Pinpoint the cell where the given text exists, returning its (x, y) midpoint coordinate. 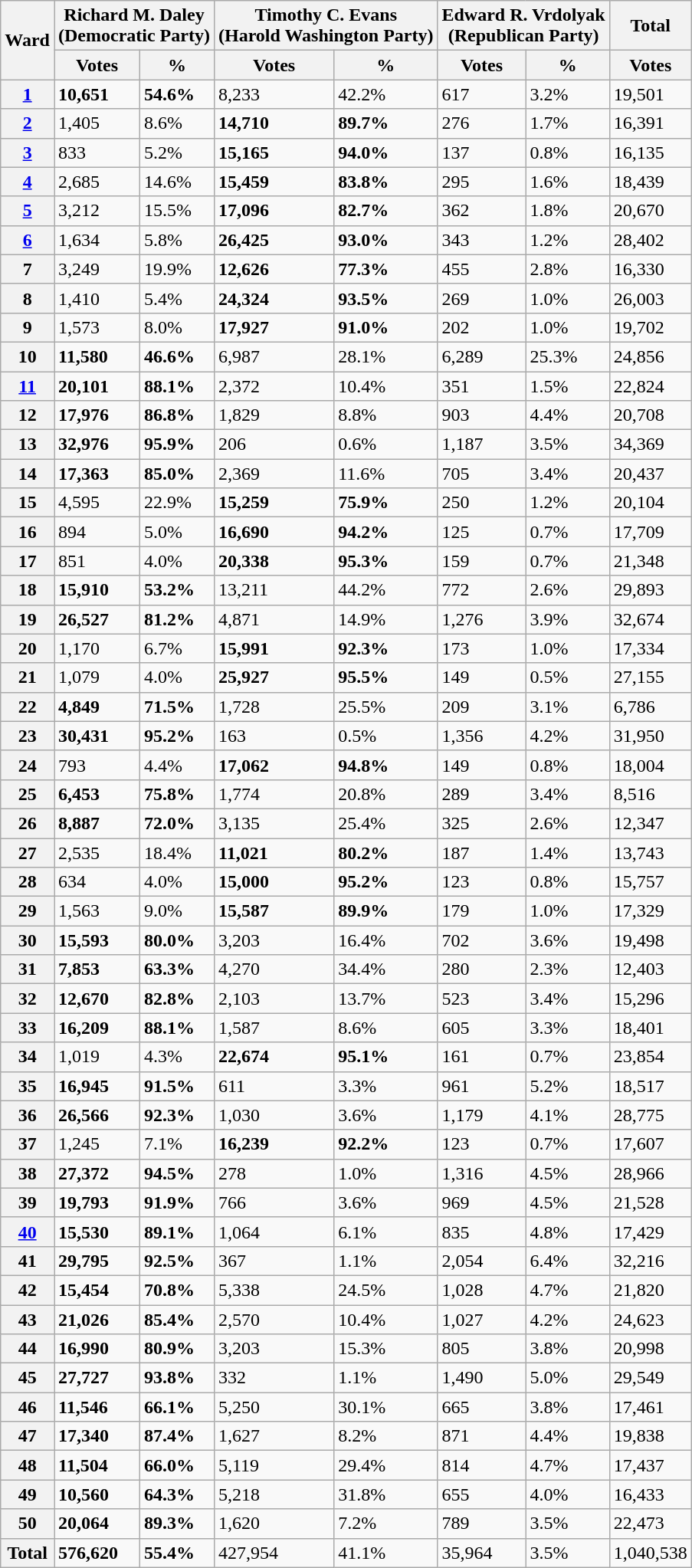
21,820 (650, 1290)
85.4% (178, 1319)
77.3% (386, 269)
961 (481, 1086)
20,101 (97, 385)
2,570 (274, 1319)
15.5% (178, 211)
93.0% (386, 240)
38 (28, 1173)
36 (28, 1115)
5.8% (178, 240)
32,674 (650, 619)
22,674 (274, 1057)
702 (481, 940)
95.9% (178, 444)
1,490 (481, 1378)
26,425 (274, 240)
13,211 (274, 590)
8,887 (97, 823)
91.0% (386, 327)
93.8% (178, 1378)
22,473 (650, 1524)
18,004 (650, 765)
17,329 (650, 911)
12,403 (650, 969)
179 (481, 911)
894 (97, 532)
24,856 (650, 356)
30 (28, 940)
2,369 (274, 474)
6,453 (97, 794)
289 (481, 794)
89.1% (178, 1232)
83.8% (386, 182)
187 (481, 853)
72.0% (178, 823)
49 (28, 1494)
32 (28, 999)
22,824 (650, 385)
7 (28, 269)
29 (28, 911)
7.2% (386, 1524)
15,757 (650, 882)
14,710 (274, 123)
92.5% (178, 1261)
28,966 (650, 1173)
26 (28, 823)
30,431 (97, 736)
362 (481, 211)
8.0% (178, 327)
206 (274, 444)
705 (481, 474)
269 (481, 298)
3,249 (97, 269)
15,587 (274, 911)
3.9% (567, 619)
5.4% (178, 298)
17,709 (650, 532)
35,964 (481, 1553)
13,743 (650, 853)
15,000 (274, 882)
13 (28, 444)
161 (481, 1057)
1,774 (274, 794)
17,976 (97, 415)
15,259 (274, 503)
29,893 (650, 590)
12 (28, 415)
31.8% (386, 1494)
5 (28, 211)
295 (481, 182)
Edward R. Vrdolyak(Republican Party) (523, 26)
969 (481, 1202)
793 (97, 765)
15,296 (650, 999)
34,369 (650, 444)
1.6% (567, 182)
82.7% (386, 211)
1.8% (567, 211)
50 (28, 1524)
17,607 (650, 1144)
772 (481, 590)
10,560 (97, 1494)
95.5% (386, 677)
1,027 (481, 1319)
91.5% (178, 1086)
75.9% (386, 503)
16,990 (97, 1349)
1,405 (97, 123)
22.9% (178, 503)
20 (28, 648)
20,998 (650, 1349)
617 (481, 94)
24,623 (650, 1319)
34.4% (386, 969)
8,233 (274, 94)
80.0% (178, 940)
4,270 (274, 969)
20,338 (274, 561)
28 (28, 882)
20,437 (650, 474)
5,250 (274, 1407)
1,829 (274, 415)
12,670 (97, 999)
21 (28, 677)
6,987 (274, 356)
6.7% (178, 648)
9.0% (178, 911)
91.9% (178, 1202)
15,593 (97, 940)
94.8% (386, 765)
17,340 (97, 1436)
1,040,538 (650, 1553)
16 (28, 532)
1,030 (274, 1115)
1,187 (481, 444)
16,690 (274, 532)
25,927 (274, 677)
11 (28, 385)
137 (481, 153)
31 (28, 969)
46.6% (178, 356)
332 (274, 1378)
16,239 (274, 1144)
89.7% (386, 123)
2,535 (97, 853)
9 (28, 327)
43 (28, 1319)
39 (28, 1202)
833 (97, 153)
4.3% (178, 1057)
1,563 (97, 911)
26,003 (650, 298)
276 (481, 123)
21,026 (97, 1319)
1,245 (97, 1144)
46 (28, 1407)
1,410 (97, 298)
21,528 (650, 1202)
17,334 (650, 648)
26,566 (97, 1115)
1,170 (97, 648)
37 (28, 1144)
202 (481, 327)
14.6% (178, 182)
1,634 (97, 240)
19,702 (650, 327)
611 (274, 1086)
94.0% (386, 153)
75.8% (178, 794)
3,135 (274, 823)
44.2% (386, 590)
1,627 (274, 1436)
4,871 (274, 619)
766 (274, 1202)
1,276 (481, 619)
11,504 (97, 1465)
17 (28, 561)
6 (28, 240)
2.8% (567, 269)
80.2% (386, 853)
27,727 (97, 1378)
93.5% (386, 298)
4,849 (97, 707)
19 (28, 619)
17,437 (650, 1465)
27,155 (650, 677)
47 (28, 1436)
634 (97, 882)
325 (481, 823)
19,501 (650, 94)
12,626 (274, 269)
814 (481, 1465)
209 (481, 707)
8 (28, 298)
94.5% (178, 1173)
28,775 (650, 1115)
33 (28, 1028)
3 (28, 153)
14.9% (386, 619)
1,079 (97, 677)
89.9% (386, 911)
1 (28, 94)
41 (28, 1261)
29,795 (97, 1261)
6.1% (386, 1232)
1.4% (567, 853)
789 (481, 1524)
15,165 (274, 153)
29.4% (386, 1465)
63.3% (178, 969)
1,316 (481, 1173)
15,459 (274, 182)
16.4% (386, 940)
3.1% (567, 707)
10,651 (97, 94)
5,119 (274, 1465)
20.8% (386, 794)
66.0% (178, 1465)
523 (481, 999)
2 (28, 123)
15,454 (97, 1290)
66.1% (178, 1407)
16,433 (650, 1494)
19,793 (97, 1202)
16,945 (97, 1086)
427,954 (274, 1553)
2.3% (567, 969)
1,064 (274, 1232)
351 (481, 385)
3,212 (97, 211)
42 (28, 1290)
159 (481, 561)
4.8% (567, 1232)
455 (481, 269)
3.2% (567, 94)
16,391 (650, 123)
11,021 (274, 853)
40 (28, 1232)
86.8% (178, 415)
11,580 (97, 356)
1.7% (567, 123)
21,348 (650, 561)
4.1% (567, 1115)
32,216 (650, 1261)
20,708 (650, 415)
12,347 (650, 823)
24 (28, 765)
8.2% (386, 1436)
23,854 (650, 1057)
42.2% (386, 94)
15 (28, 503)
19.9% (178, 269)
11.6% (386, 474)
173 (481, 648)
1,179 (481, 1115)
14 (28, 474)
6.4% (567, 1261)
45 (28, 1378)
Ward (28, 40)
25 (28, 794)
55.4% (178, 1553)
2,372 (274, 385)
8.8% (386, 415)
15,530 (97, 1232)
20,670 (650, 211)
25.5% (386, 707)
343 (481, 240)
35 (28, 1086)
367 (274, 1261)
19,838 (650, 1436)
80.9% (178, 1349)
20,064 (97, 1524)
16,135 (650, 153)
1,573 (97, 327)
7.1% (178, 1144)
41.1% (386, 1553)
15,910 (97, 590)
1,728 (274, 707)
835 (481, 1232)
16,209 (97, 1028)
64.3% (178, 1494)
605 (481, 1028)
11,546 (97, 1407)
2,054 (481, 1261)
17,363 (97, 474)
4,595 (97, 503)
1,620 (274, 1524)
1.5% (567, 385)
24,324 (274, 298)
665 (481, 1407)
2,685 (97, 182)
31,950 (650, 736)
70.8% (178, 1290)
17,461 (650, 1407)
250 (481, 503)
10 (28, 356)
871 (481, 1436)
2,103 (274, 999)
Timothy C. Evans(Harold Washington Party) (326, 26)
903 (481, 415)
81.2% (178, 619)
125 (481, 532)
25.4% (386, 823)
163 (274, 736)
19,498 (650, 940)
851 (97, 561)
34 (28, 1057)
87.4% (178, 1436)
15.3% (386, 1349)
Richard M. Daley(Democratic Party) (133, 26)
32,976 (97, 444)
82.8% (178, 999)
15,991 (274, 648)
8,516 (650, 794)
27,372 (97, 1173)
576,620 (97, 1553)
1,019 (97, 1057)
30.1% (386, 1407)
23 (28, 736)
18 (28, 590)
53.2% (178, 590)
27 (28, 853)
13.7% (386, 999)
48 (28, 1465)
1,028 (481, 1290)
4 (28, 182)
5,218 (274, 1494)
278 (274, 1173)
17,062 (274, 765)
29,549 (650, 1378)
655 (481, 1494)
17,429 (650, 1232)
28.1% (386, 356)
6,289 (481, 356)
22 (28, 707)
16,330 (650, 269)
92.2% (386, 1144)
7,853 (97, 969)
95.1% (386, 1057)
95.3% (386, 561)
18,517 (650, 1086)
280 (481, 969)
805 (481, 1349)
54.6% (178, 94)
25.3% (567, 356)
44 (28, 1349)
1,587 (274, 1028)
85.0% (178, 474)
28,402 (650, 240)
0.6% (386, 444)
6,786 (650, 707)
94.2% (386, 532)
71.5% (178, 707)
17,927 (274, 327)
5,338 (274, 1290)
24.5% (386, 1290)
26,527 (97, 619)
20,104 (650, 503)
1,356 (481, 736)
18.4% (178, 853)
18,439 (650, 182)
17,096 (274, 211)
89.3% (178, 1524)
18,401 (650, 1028)
